Return (X, Y) of the center of cell containing provided text 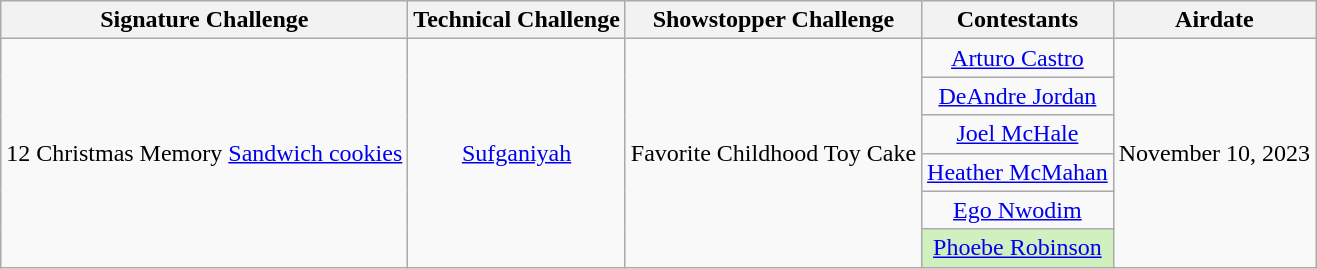
Technical Challenge (517, 20)
November 10, 2023 (1214, 153)
Joel McHale (1018, 134)
Showstopper Challenge (773, 20)
Favorite Childhood Toy Cake (773, 153)
Signature Challenge (204, 20)
DeAndre Jordan (1018, 96)
Phoebe Robinson (1018, 248)
12 Christmas Memory Sandwich cookies (204, 153)
Airdate (1214, 20)
Ego Nwodim (1018, 210)
Sufganiyah (517, 153)
Arturo Castro (1018, 58)
Contestants (1018, 20)
Heather McMahan (1018, 172)
